Output the [x, y] coordinate of the center of the cell containing the given text.  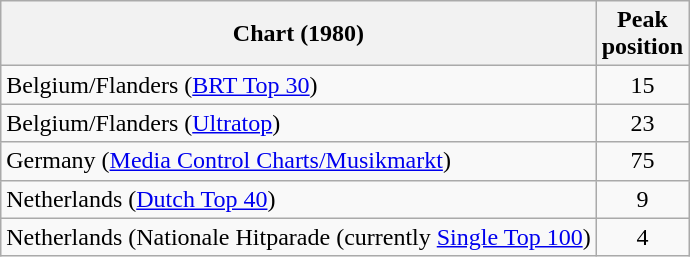
Netherlands (Nationale Hitparade (currently Single Top 100) [298, 237]
75 [642, 161]
Netherlands (Dutch Top 40) [298, 199]
Chart (1980) [298, 34]
15 [642, 85]
9 [642, 199]
Belgium/Flanders (Ultratop) [298, 123]
Peakposition [642, 34]
4 [642, 237]
23 [642, 123]
Germany (Media Control Charts/Musikmarkt) [298, 161]
Belgium/Flanders (BRT Top 30) [298, 85]
